For the text-containing cell, return its midpoint in [x, y] coordinate format. 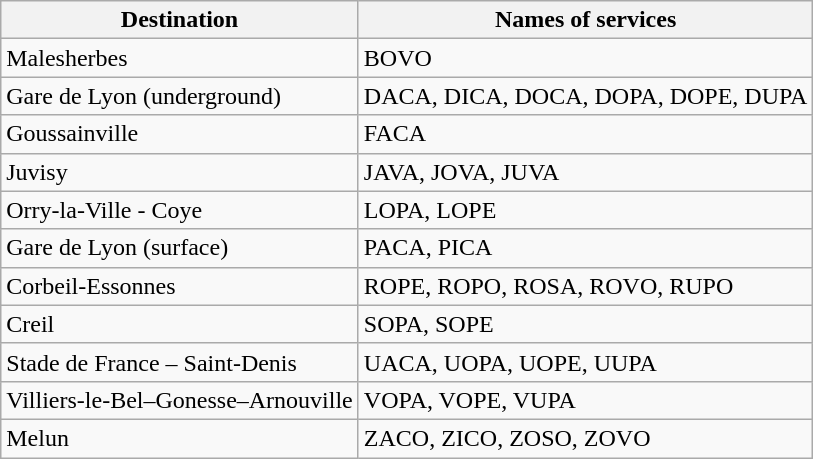
Destination [180, 20]
FACA [586, 134]
ROPE, ROPO, ROSA, ROVO, RUPO [586, 286]
ZACO, ZICO, ZOSO, ZOVO [586, 438]
Creil [180, 324]
VOPA, VOPE, VUPA [586, 400]
DACA, DICA, DOCA, DOPA, DOPE, DUPA [586, 96]
Names of services [586, 20]
Villiers-le-Bel–Gonesse–Arnouville [180, 400]
Gare de Lyon (surface) [180, 248]
SOPA, SOPE [586, 324]
JAVA, JOVA, JUVA [586, 172]
Juvisy [180, 172]
BOVO [586, 58]
Goussainville [180, 134]
Orry-la-Ville - Coye [180, 210]
LOPA, LOPE [586, 210]
Stade de France – Saint-Denis [180, 362]
Malesherbes [180, 58]
UACA, UOPA, UOPE, UUPA [586, 362]
Gare de Lyon (underground) [180, 96]
PACA, PICA [586, 248]
Corbeil-Essonnes [180, 286]
Melun [180, 438]
